For the text-containing cell, return its midpoint in [x, y] coordinate format. 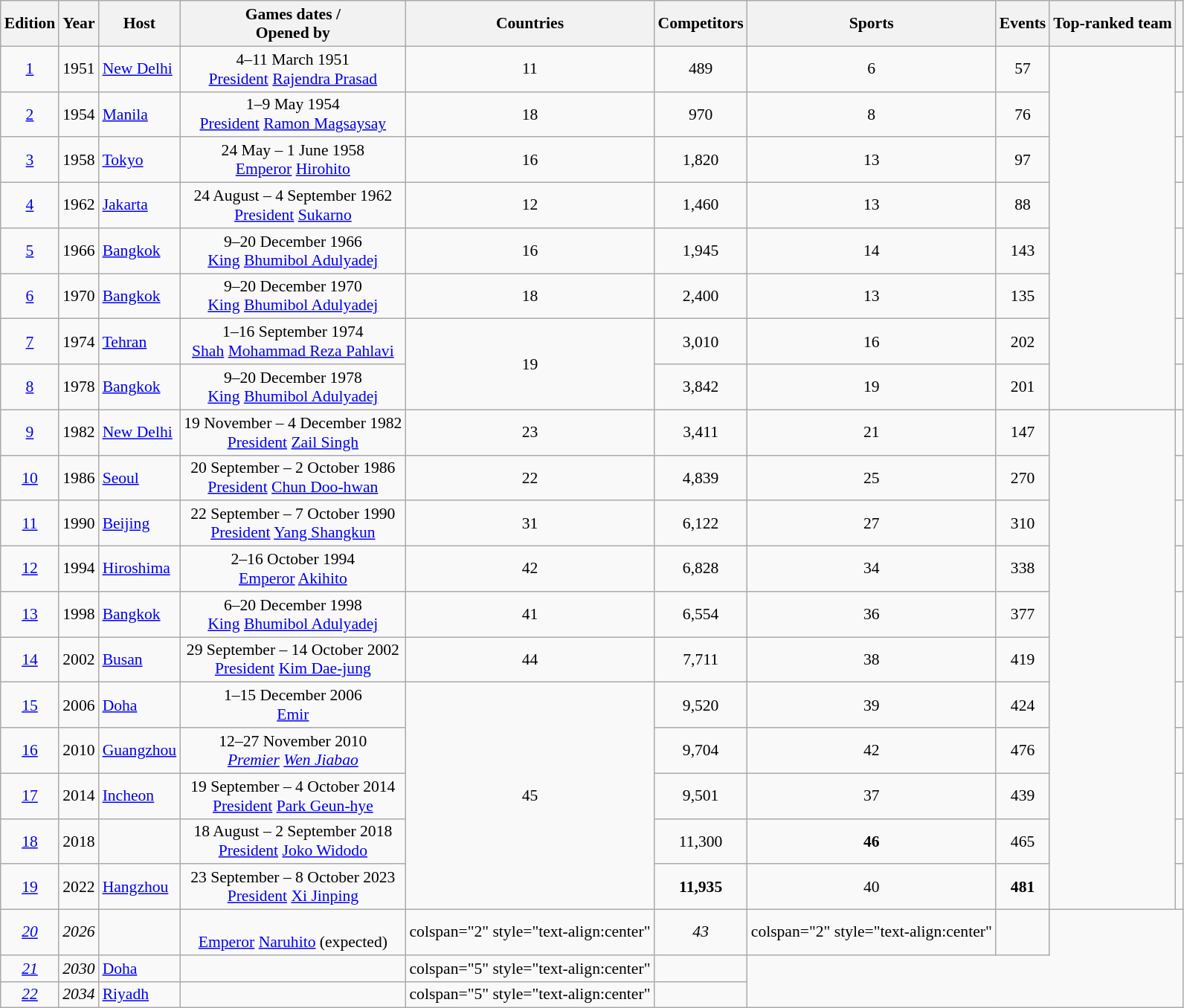
27 [872, 523]
9,501 [701, 795]
9 [30, 433]
419 [1023, 660]
1,820 [701, 161]
Tehran [140, 342]
Emperor Naruhito (expected) [293, 932]
3,411 [701, 433]
135 [1023, 296]
Riyadh [140, 995]
Guangzhou [140, 751]
2022 [79, 888]
9,704 [701, 751]
1,460 [701, 205]
2 [30, 114]
Events [1023, 24]
1982 [79, 433]
1986 [79, 477]
24 May – 1 June 1958Emperor Hirohito [293, 161]
2014 [79, 795]
9–20 December 1970King Bhumibol Adulyadej [293, 296]
143 [1023, 251]
465 [1023, 841]
439 [1023, 795]
2018 [79, 841]
481 [1023, 888]
476 [1023, 751]
88 [1023, 205]
1966 [79, 251]
40 [872, 888]
Hangzhou [140, 888]
Host [140, 24]
201 [1023, 387]
39 [872, 705]
43 [701, 932]
2002 [79, 660]
489 [701, 68]
Incheon [140, 795]
1990 [79, 523]
19 November – 4 December 1982President Zail Singh [293, 433]
Hiroshima [140, 569]
Beijing [140, 523]
44 [530, 660]
4–11 March 1951President Rajendra Prasad [293, 68]
Year [79, 24]
1998 [79, 614]
1–15 December 2006Emir [293, 705]
23 September – 8 October 2023President Xi Jinping [293, 888]
Manila [140, 114]
4 [30, 205]
6,122 [701, 523]
9–20 December 1978King Bhumibol Adulyadej [293, 387]
29 September – 14 October 2002President Kim Dae-jung [293, 660]
9,520 [701, 705]
37 [872, 795]
34 [872, 569]
1974 [79, 342]
377 [1023, 614]
6,828 [701, 569]
20 [30, 932]
Seoul [140, 477]
2026 [79, 932]
10 [30, 477]
202 [1023, 342]
Top-ranked team [1113, 24]
24 August – 4 September 1962President Sukarno [293, 205]
1 [30, 68]
17 [30, 795]
45 [530, 796]
31 [530, 523]
1994 [79, 569]
3,010 [701, 342]
9–20 December 1966King Bhumibol Adulyadej [293, 251]
18 August – 2 September 2018President Joko Widodo [293, 841]
Jakarta [140, 205]
76 [1023, 114]
1978 [79, 387]
2034 [79, 995]
1951 [79, 68]
19 September – 4 October 2014President Park Geun-hye [293, 795]
1958 [79, 161]
5 [30, 251]
2010 [79, 751]
424 [1023, 705]
15 [30, 705]
1–16 September 1974Shah Mohammad Reza Pahlavi [293, 342]
12–27 November 2010Premier Wen Jiabao [293, 751]
22 September – 7 October 1990President Yang Shangkun [293, 523]
310 [1023, 523]
Sports [872, 24]
6–20 December 1998King Bhumibol Adulyadej [293, 614]
338 [1023, 569]
11,935 [701, 888]
38 [872, 660]
270 [1023, 477]
Competitors [701, 24]
2030 [79, 969]
20 September – 2 October 1986President Chun Doo-hwan [293, 477]
41 [530, 614]
97 [1023, 161]
Tokyo [140, 161]
4,839 [701, 477]
2,400 [701, 296]
3,842 [701, 387]
7,711 [701, 660]
147 [1023, 433]
3 [30, 161]
Countries [530, 24]
2006 [79, 705]
Edition [30, 24]
36 [872, 614]
57 [1023, 68]
1954 [79, 114]
Busan [140, 660]
7 [30, 342]
1,945 [701, 251]
Games dates /Opened by [293, 24]
25 [872, 477]
6,554 [701, 614]
970 [701, 114]
11,300 [701, 841]
1–9 May 1954President Ramon Magsaysay [293, 114]
46 [872, 841]
1962 [79, 205]
1970 [79, 296]
23 [530, 433]
2–16 October 1994Emperor Akihito [293, 569]
